Identify which cell holds the provided text, then report its [x, y] central coordinate. 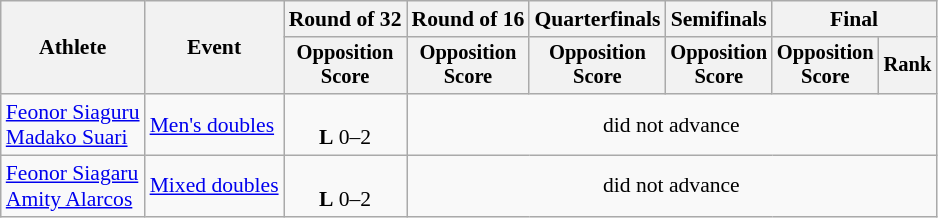
Final [854, 19]
Feonor Siagaru Amity Alarcos [73, 186]
Mixed doubles [214, 186]
Feonor Siaguru Madako Suari [73, 124]
Semifinals [718, 19]
Men's doubles [214, 124]
Rank [908, 66]
Event [214, 48]
Quarterfinals [597, 19]
Athlete [73, 48]
Round of 32 [346, 19]
Round of 16 [468, 19]
